Find where the given text appears and provide that cell's center as (x, y) coordinate. 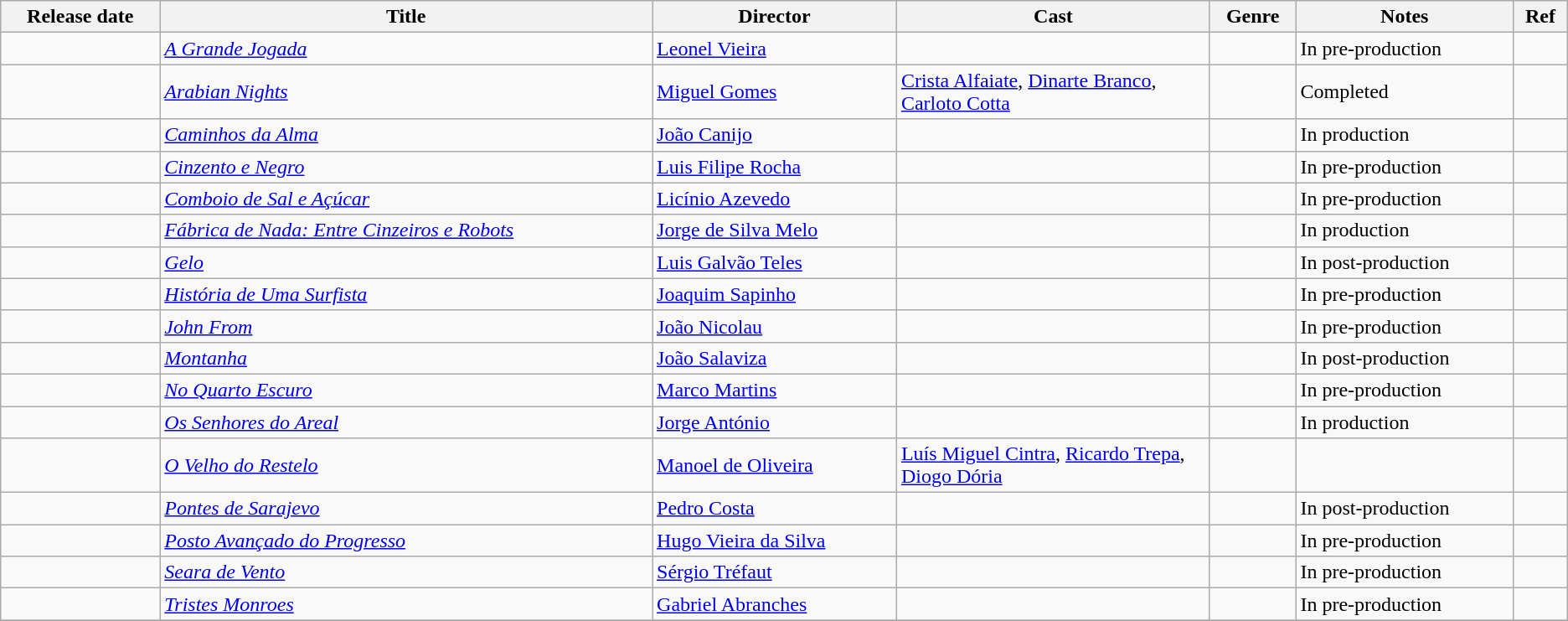
Notes (1405, 17)
Luis Filipe Rocha (775, 167)
Gelo (406, 262)
Miguel Gomes (775, 92)
Fábrica de Nada: Entre Cinzeiros e Robots (406, 230)
Montanha (406, 358)
No Quarto Escuro (406, 390)
A Grande Jogada (406, 49)
Comboio de Sal e Açúcar (406, 199)
Release date (80, 17)
Manoel de Oliveira (775, 466)
Luís Miguel Cintra, Ricardo Trepa, Diogo Dória (1053, 466)
Title (406, 17)
Caminhos da Alma (406, 135)
Director (775, 17)
Jorge de Silva Melo (775, 230)
João Canijo (775, 135)
Sérgio Tréfaut (775, 572)
Pontes de Sarajevo (406, 509)
Arabian Nights (406, 92)
Genre (1252, 17)
Posto Avançado do Progresso (406, 541)
Ref (1541, 17)
Hugo Vieira da Silva (775, 541)
Gabriel Abranches (775, 604)
Luis Galvão Teles (775, 262)
Leonel Vieira (775, 49)
Cast (1053, 17)
O Velho do Restelo (406, 466)
Licínio Azevedo (775, 199)
John From (406, 326)
João Nicolau (775, 326)
Marco Martins (775, 390)
Joaquim Sapinho (775, 294)
João Salaviza (775, 358)
Tristes Monroes (406, 604)
Cinzento e Negro (406, 167)
Completed (1405, 92)
Seara de Vento (406, 572)
Os Senhores do Areal (406, 422)
Crista Alfaiate, Dinarte Branco, Carloto Cotta (1053, 92)
Pedro Costa (775, 509)
Jorge António (775, 422)
História de Uma Surfista (406, 294)
